From the cell containing the given text, extract its center point as [x, y] coordinate. 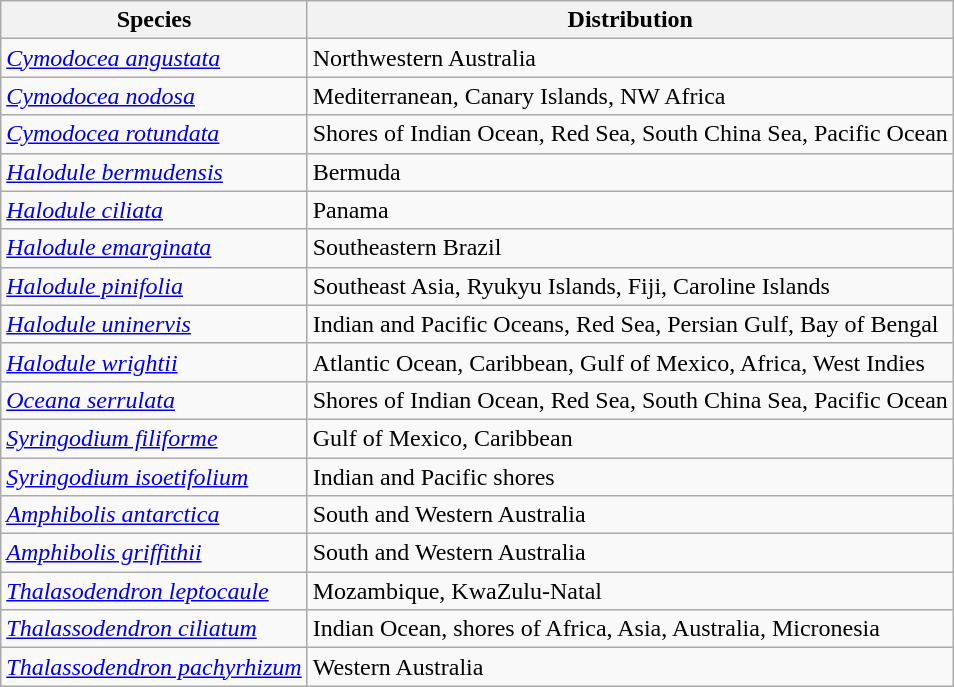
Cymodocea nodosa [154, 96]
Cymodocea angustata [154, 58]
Halodule bermudensis [154, 172]
Panama [630, 210]
Western Australia [630, 667]
Southeastern Brazil [630, 248]
Amphibolis antarctica [154, 515]
Syringodium filiforme [154, 438]
Halodule emarginata [154, 248]
Halodule uninervis [154, 324]
Atlantic Ocean, Caribbean, Gulf of Mexico, Africa, West Indies [630, 362]
Oceana serrulata [154, 400]
Indian Ocean, shores of Africa, Asia, Australia, Micronesia [630, 629]
Thalassodendron ciliatum [154, 629]
Northwestern Australia [630, 58]
Mediterranean, Canary Islands, NW Africa [630, 96]
Thalasodendron leptocaule [154, 591]
Halodule wrightii [154, 362]
Indian and Pacific Oceans, Red Sea, Persian Gulf, Bay of Bengal [630, 324]
Species [154, 20]
Indian and Pacific shores [630, 477]
Distribution [630, 20]
Halodule pinifolia [154, 286]
Halodule ciliata [154, 210]
Amphibolis griffithii [154, 553]
Gulf of Mexico, Caribbean [630, 438]
Mozambique, KwaZulu-Natal [630, 591]
Syringodium isoetifolium [154, 477]
Southeast Asia, Ryukyu Islands, Fiji, Caroline Islands [630, 286]
Thalassodendron pachyrhizum [154, 667]
Cymodocea rotundata [154, 134]
Bermuda [630, 172]
